Scan for the cell matching the given text and deliver its (X, Y) coordinate at center. 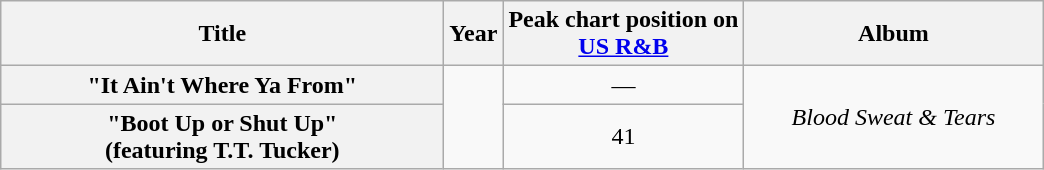
41 (624, 136)
Title (222, 34)
"Boot Up or Shut Up"(featuring T.T. Tucker) (222, 136)
Peak chart position onUS R&B (624, 34)
Year (474, 34)
"It Ain't Where Ya From" (222, 85)
— (624, 85)
Album (894, 34)
Blood Sweat & Tears (894, 118)
